For the text-containing cell, return its midpoint in [x, y] coordinate format. 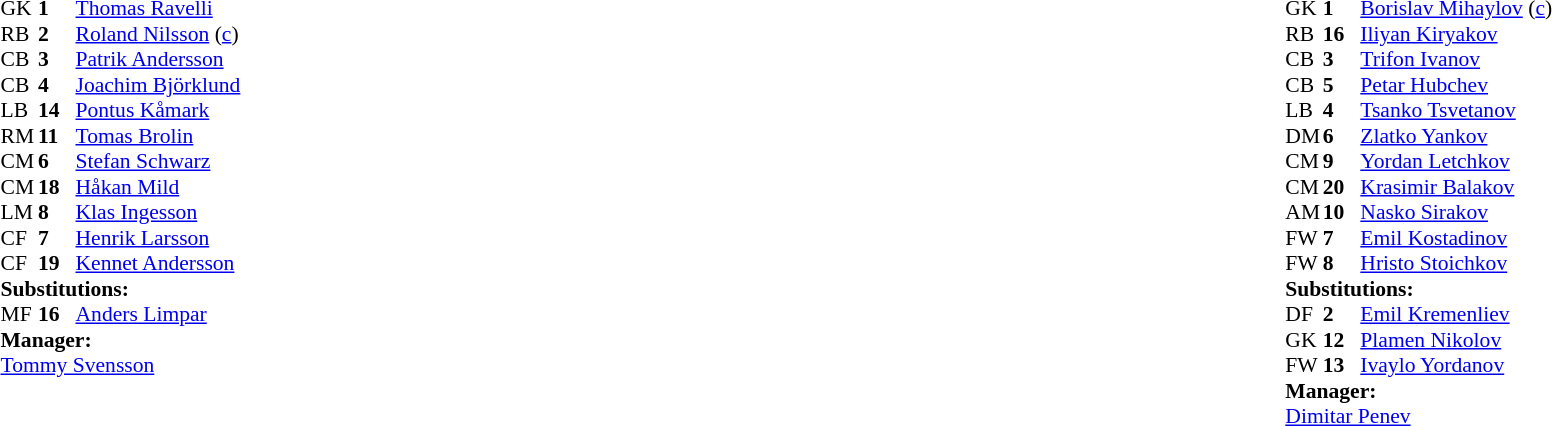
Pontus Kåmark [158, 111]
Emil Kremenliev [1456, 315]
Anders Limpar [158, 315]
Hristo Stoichkov [1456, 263]
Nasko Sirakov [1456, 213]
10 [1342, 213]
14 [57, 111]
GK [1304, 340]
Krasimir Balakov [1456, 187]
Stefan Schwarz [158, 161]
Ivaylo Yordanov [1456, 365]
Trifon Ivanov [1456, 59]
12 [1342, 340]
Iliyan Kiryakov [1456, 34]
Emil Kostadinov [1456, 238]
Petar Hubchev [1456, 85]
5 [1342, 85]
13 [1342, 365]
Tomas Brolin [158, 136]
Patrik Andersson [158, 59]
18 [57, 187]
DM [1304, 136]
Zlatko Yankov [1456, 136]
11 [57, 136]
Plamen Nikolov [1456, 340]
Joachim Björklund [158, 85]
Tsanko Tsvetanov [1456, 111]
20 [1342, 187]
LM [19, 213]
Yordan Letchkov [1456, 161]
Roland Nilsson (c) [158, 34]
DF [1304, 315]
9 [1342, 161]
Håkan Mild [158, 187]
AM [1304, 213]
RM [19, 136]
Kennet Andersson [158, 263]
19 [57, 263]
Klas Ingesson [158, 213]
MF [19, 315]
Tommy Svensson [120, 365]
Henrik Larsson [158, 238]
